Determine the (x, y) coordinate at the center of the cell enclosing the given text.  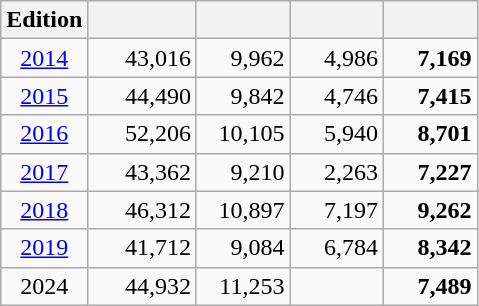
5,940 (337, 134)
52,206 (142, 134)
44,490 (142, 96)
2019 (44, 248)
7,197 (337, 210)
7,227 (431, 172)
11,253 (243, 286)
9,842 (243, 96)
7,489 (431, 286)
9,210 (243, 172)
4,746 (337, 96)
43,362 (142, 172)
7,169 (431, 58)
10,105 (243, 134)
41,712 (142, 248)
2015 (44, 96)
43,016 (142, 58)
44,932 (142, 286)
8,342 (431, 248)
46,312 (142, 210)
2,263 (337, 172)
8,701 (431, 134)
4,986 (337, 58)
2014 (44, 58)
9,262 (431, 210)
10,897 (243, 210)
6,784 (337, 248)
7,415 (431, 96)
9,962 (243, 58)
2018 (44, 210)
Edition (44, 20)
9,084 (243, 248)
2024 (44, 286)
2016 (44, 134)
2017 (44, 172)
